Pinpoint the cell where the given text exists, returning its [x, y] midpoint coordinate. 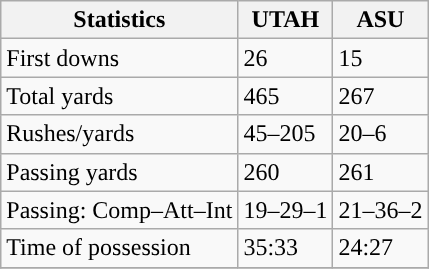
260 [286, 172]
26 [286, 58]
267 [380, 96]
15 [380, 58]
Time of possession [120, 248]
45–205 [286, 134]
24:27 [380, 248]
20–6 [380, 134]
465 [286, 96]
First downs [120, 58]
261 [380, 172]
Total yards [120, 96]
Passing: Comp–Att–Int [120, 210]
UTAH [286, 20]
ASU [380, 20]
19–29–1 [286, 210]
Statistics [120, 20]
35:33 [286, 248]
Rushes/yards [120, 134]
21–36–2 [380, 210]
Passing yards [120, 172]
